Find where the given text appears and provide that cell's center as [X, Y] coordinate. 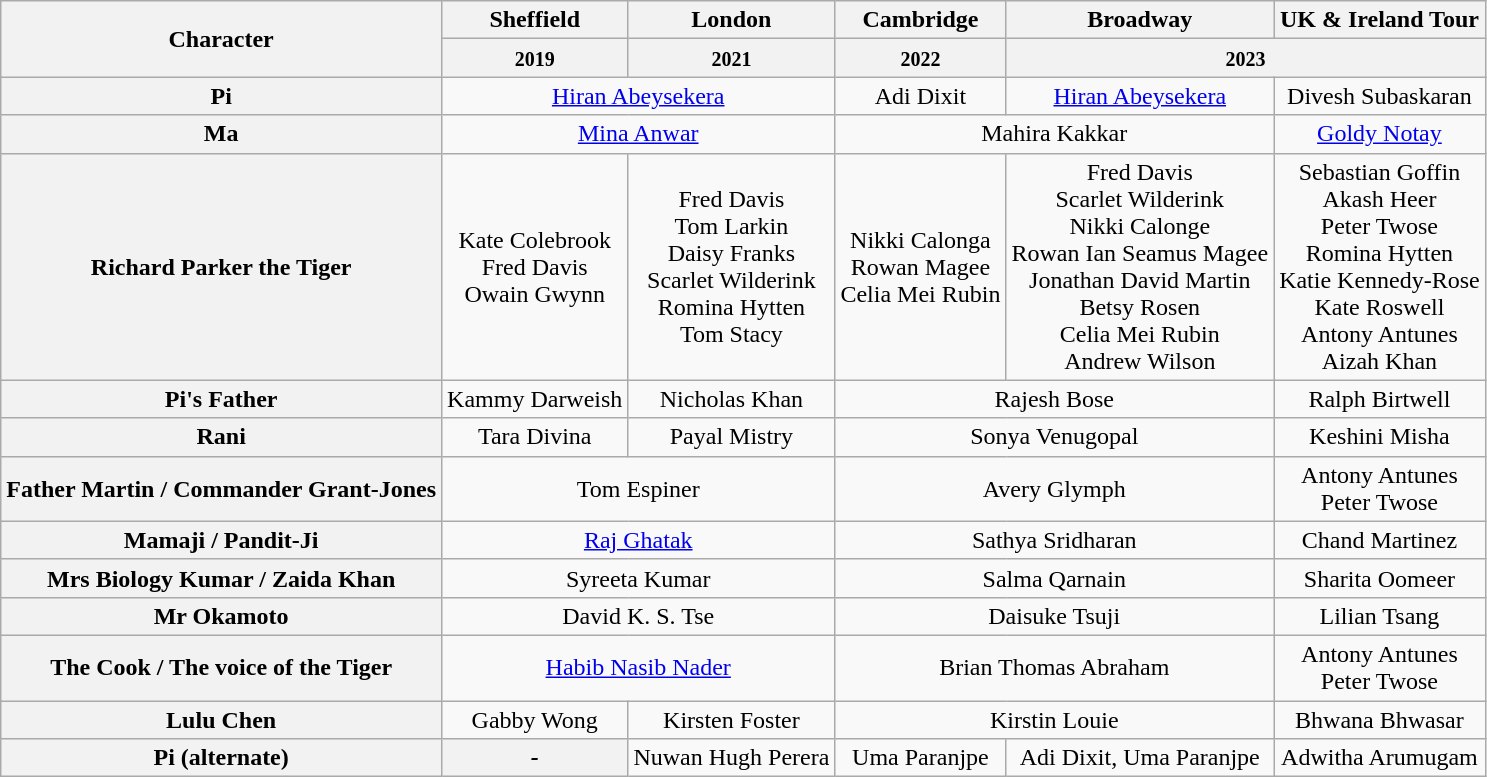
Mamaji / Pandit-Ji [222, 540]
Mahira Kakkar [1054, 134]
Richard Parker the Tiger [222, 266]
David K. S. Tse [638, 616]
Kirstin Louie [1054, 719]
Raj Ghatak [638, 540]
Sathya Sridharan [1054, 540]
Ma [222, 134]
Kammy Darweish [535, 399]
Father Martin / Commander Grant-Jones [222, 488]
Tara Divina [535, 437]
Brian Thomas Abraham [1054, 668]
Bhwana Bhwasar [1380, 719]
London [732, 20]
Payal Mistry [732, 437]
Pi's Father [222, 399]
Adi Dixit [920, 96]
Broadway [1140, 20]
Adwitha Arumugam [1380, 758]
Salma Qarnain [1054, 578]
Sharita Oomeer [1380, 578]
Habib Nasib Nader [638, 668]
Sheffield [535, 20]
Antony Antunes Peter Twose [1380, 668]
Fred DavisScarlet WilderinkNikki CalongeRowan Ian Seamus MageeJonathan David MartinBetsy RosenCelia Mei RubinAndrew Wilson [1140, 266]
Keshini Misha [1380, 437]
Lulu Chen [222, 719]
Daisuke Tsuji [1054, 616]
The Cook / The voice of the Tiger [222, 668]
Antony AntunesPeter Twose [1380, 488]
Sebastian GoffinAkash HeerPeter TwoseRomina HyttenKatie Kennedy-RoseKate RoswellAntony AntunesAizah Khan [1380, 266]
Kirsten Foster [732, 719]
Mr Okamoto [222, 616]
Pi [222, 96]
Lilian Tsang [1380, 616]
2023 [1246, 58]
Pi (alternate) [222, 758]
Uma Paranjpe [920, 758]
Nuwan Hugh Perera [732, 758]
Tom Espiner [638, 488]
Divesh Subaskaran [1380, 96]
Nicholas Khan [732, 399]
Goldy Notay [1380, 134]
Kate ColebrookFred DavisOwain Gwynn [535, 266]
Rani [222, 437]
Rajesh Bose [1054, 399]
Mrs Biology Kumar / Zaida Khan [222, 578]
Nikki Calonga Rowan Magee Celia Mei Rubin [920, 266]
Gabby Wong [535, 719]
Adi Dixit, Uma Paranjpe [1140, 758]
Cambridge [920, 20]
Mina Anwar [638, 134]
Fred DavisTom LarkinDaisy FranksScarlet WilderinkRomina HyttenTom Stacy [732, 266]
2022 [920, 58]
2021 [732, 58]
Avery Glymph [1054, 488]
Ralph Birtwell [1380, 399]
Sonya Venugopal [1054, 437]
2019 [535, 58]
Character [222, 39]
UK & Ireland Tour [1380, 20]
- [535, 758]
Chand Martinez [1380, 540]
Syreeta Kumar [638, 578]
